Detect which cell encompasses the target text, then output its (X, Y) center coordinate. 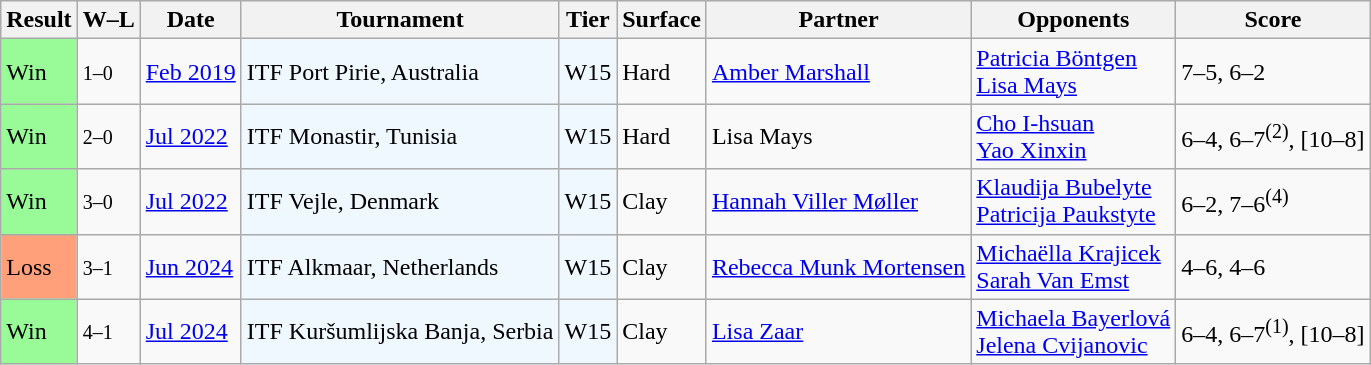
4–6, 4–6 (1273, 266)
Patricia Böntgen Lisa Mays (1074, 72)
ITF Alkmaar, Netherlands (400, 266)
Cho I-hsuan Yao Xinxin (1074, 136)
3–0 (108, 202)
7–5, 6–2 (1273, 72)
Lisa Zaar (838, 332)
Surface (662, 20)
Amber Marshall (838, 72)
Score (1273, 20)
Opponents (1074, 20)
Lisa Mays (838, 136)
Loss (39, 266)
Jul 2024 (190, 332)
4–1 (108, 332)
Klaudija Bubelyte Patricija Paukstyte (1074, 202)
Feb 2019 (190, 72)
3–1 (108, 266)
6–4, 6–7(2), [10–8] (1273, 136)
Hannah Viller Møller (838, 202)
6–2, 7–6(4) (1273, 202)
ITF Monastir, Tunisia (400, 136)
6–4, 6–7(1), [10–8] (1273, 332)
Jun 2024 (190, 266)
Michaëlla Krajicek Sarah Van Emst (1074, 266)
Tier (588, 20)
Michaela Bayerlová Jelena Cvijanovic (1074, 332)
ITF Port Pirie, Australia (400, 72)
1–0 (108, 72)
Rebecca Munk Mortensen (838, 266)
Date (190, 20)
ITF Kuršumlijska Banja, Serbia (400, 332)
W–L (108, 20)
Partner (838, 20)
2–0 (108, 136)
ITF Vejle, Denmark (400, 202)
Tournament (400, 20)
Result (39, 20)
